Return [x, y] of the center of cell containing provided text 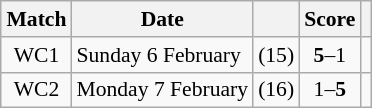
(15) [276, 55]
5–1 [330, 55]
WC2 [36, 90]
WC1 [36, 55]
1–5 [330, 90]
(16) [276, 90]
Monday 7 February [162, 90]
Date [162, 19]
Score [330, 19]
Sunday 6 February [162, 55]
Match [36, 19]
